Return (X, Y) of the center of cell containing provided text 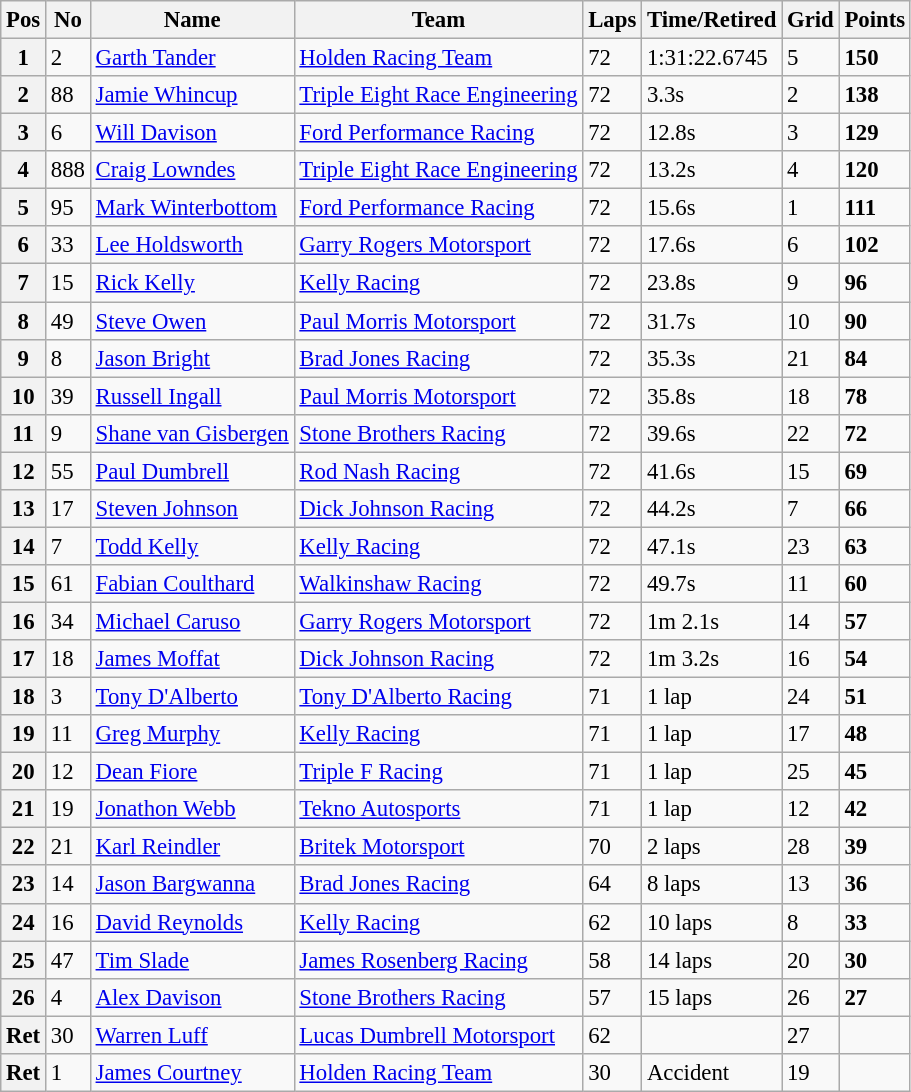
Grid (810, 20)
39.6s (712, 433)
129 (874, 133)
69 (874, 471)
66 (874, 509)
Russell Ingall (192, 396)
Michael Caruso (192, 621)
Time/Retired (712, 20)
Steve Owen (192, 321)
Laps (612, 20)
96 (874, 283)
44.2s (712, 509)
Craig Lowndes (192, 170)
64 (612, 885)
1m 3.2s (712, 659)
47.1s (712, 546)
Jamie Whincup (192, 95)
Will Davison (192, 133)
48 (874, 734)
Britek Motorsport (438, 847)
17.6s (712, 245)
58 (612, 960)
Triple F Racing (438, 772)
Rod Nash Racing (438, 471)
No (68, 20)
55 (68, 471)
Name (192, 20)
102 (874, 245)
Tim Slade (192, 960)
Tony D'Alberto Racing (438, 697)
15 laps (712, 997)
Greg Murphy (192, 734)
Mark Winterbottom (192, 208)
Lee Holdsworth (192, 245)
James Rosenberg Racing (438, 960)
Pos (24, 20)
Team (438, 20)
8 laps (712, 885)
Jonathon Webb (192, 809)
Warren Luff (192, 1035)
41.6s (712, 471)
Lucas Dumbrell Motorsport (438, 1035)
Tekno Autosports (438, 809)
Jason Bright (192, 358)
95 (68, 208)
84 (874, 358)
78 (874, 396)
61 (68, 584)
60 (874, 584)
1m 2.1s (712, 621)
Todd Kelly (192, 546)
2 laps (712, 847)
34 (68, 621)
Garth Tander (192, 58)
Karl Reindler (192, 847)
42 (874, 809)
51 (874, 697)
13.2s (712, 170)
Steven Johnson (192, 509)
28 (810, 847)
49.7s (712, 584)
49 (68, 321)
14 laps (712, 960)
Rick Kelly (192, 283)
Alex Davison (192, 997)
111 (874, 208)
45 (874, 772)
120 (874, 170)
Tony D'Alberto (192, 697)
70 (612, 847)
Shane van Gisbergen (192, 433)
54 (874, 659)
35.3s (712, 358)
3.3s (712, 95)
Jason Bargwanna (192, 885)
Points (874, 20)
35.8s (712, 396)
Walkinshaw Racing (438, 584)
90 (874, 321)
12.8s (712, 133)
James Moffat (192, 659)
Paul Dumbrell (192, 471)
10 laps (712, 922)
James Courtney (192, 1073)
888 (68, 170)
150 (874, 58)
47 (68, 960)
88 (68, 95)
31.7s (712, 321)
Dean Fiore (192, 772)
David Reynolds (192, 922)
138 (874, 95)
1:31:22.6745 (712, 58)
Accident (712, 1073)
Fabian Coulthard (192, 584)
23.8s (712, 283)
36 (874, 885)
15.6s (712, 208)
63 (874, 546)
